Return [x, y] of the center of cell containing provided text 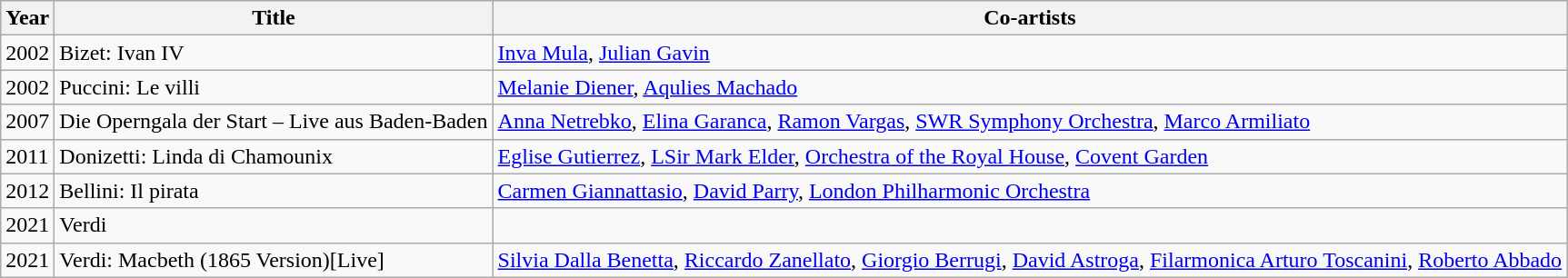
Donizetti: Linda di Chamounix [274, 156]
Silvia Dalla Benetta, Riccardo Zanellato, Giorgio Berrugi, David Astroga, Filarmonica Arturo Toscanini, Roberto Abbado [1030, 260]
Bellini: Il pirata [274, 191]
Eglise Gutierrez, LSir Mark Elder, Orchestra of the Royal House, Covent Garden [1030, 156]
Verdi [274, 225]
Title [274, 18]
Die Operngala der Start – Live aus Baden-Baden [274, 122]
2012 [27, 191]
2007 [27, 122]
2011 [27, 156]
Puccini: Le villi [274, 87]
Carmen Giannattasio, David Parry, London Philharmonic Orchestra [1030, 191]
Melanie Diener, Aqulies Machado [1030, 87]
Verdi: Macbeth (1865 Version)[Live] [274, 260]
Anna Netrebko, Elina Garanca, Ramon Vargas, SWR Symphony Orchestra, Marco Armiliato [1030, 122]
Co-artists [1030, 18]
Year [27, 18]
Inva Mula, Julian Gavin [1030, 53]
Bizet: Ivan IV [274, 53]
